Detect which cell encompasses the target text, then output its (x, y) center coordinate. 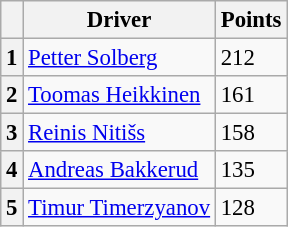
Reinis Nitišs (120, 133)
Timur Timerzyanov (120, 208)
1 (12, 58)
3 (12, 133)
128 (250, 208)
135 (250, 170)
2 (12, 95)
Points (250, 20)
161 (250, 95)
5 (12, 208)
Toomas Heikkinen (120, 95)
Driver (120, 20)
158 (250, 133)
4 (12, 170)
Andreas Bakkerud (120, 170)
Petter Solberg (120, 58)
212 (250, 58)
